Pinpoint the cell where the given text exists, returning its [x, y] midpoint coordinate. 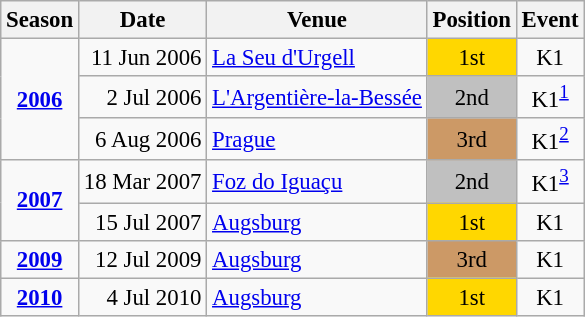
2006 [40, 100]
Event [550, 20]
K11 [550, 97]
Season [40, 20]
2010 [40, 297]
La Seu d'Urgell [317, 58]
11 Jun 2006 [142, 58]
Venue [317, 20]
K13 [550, 181]
15 Jul 2007 [142, 222]
Position [472, 20]
K12 [550, 139]
L'Argentière-la-Bessée [317, 97]
4 Jul 2010 [142, 297]
12 Jul 2009 [142, 259]
Foz do Iguaçu [317, 181]
2 Jul 2006 [142, 97]
Date [142, 20]
2007 [40, 200]
18 Mar 2007 [142, 181]
6 Aug 2006 [142, 139]
Prague [317, 139]
2009 [40, 259]
